Identify which cell holds the provided text, then report its (x, y) central coordinate. 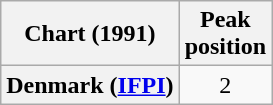
Peakposition (225, 34)
Chart (1991) (90, 34)
2 (225, 85)
Denmark (IFPI) (90, 85)
